From the cell containing the given text, extract its center point as (X, Y) coordinate. 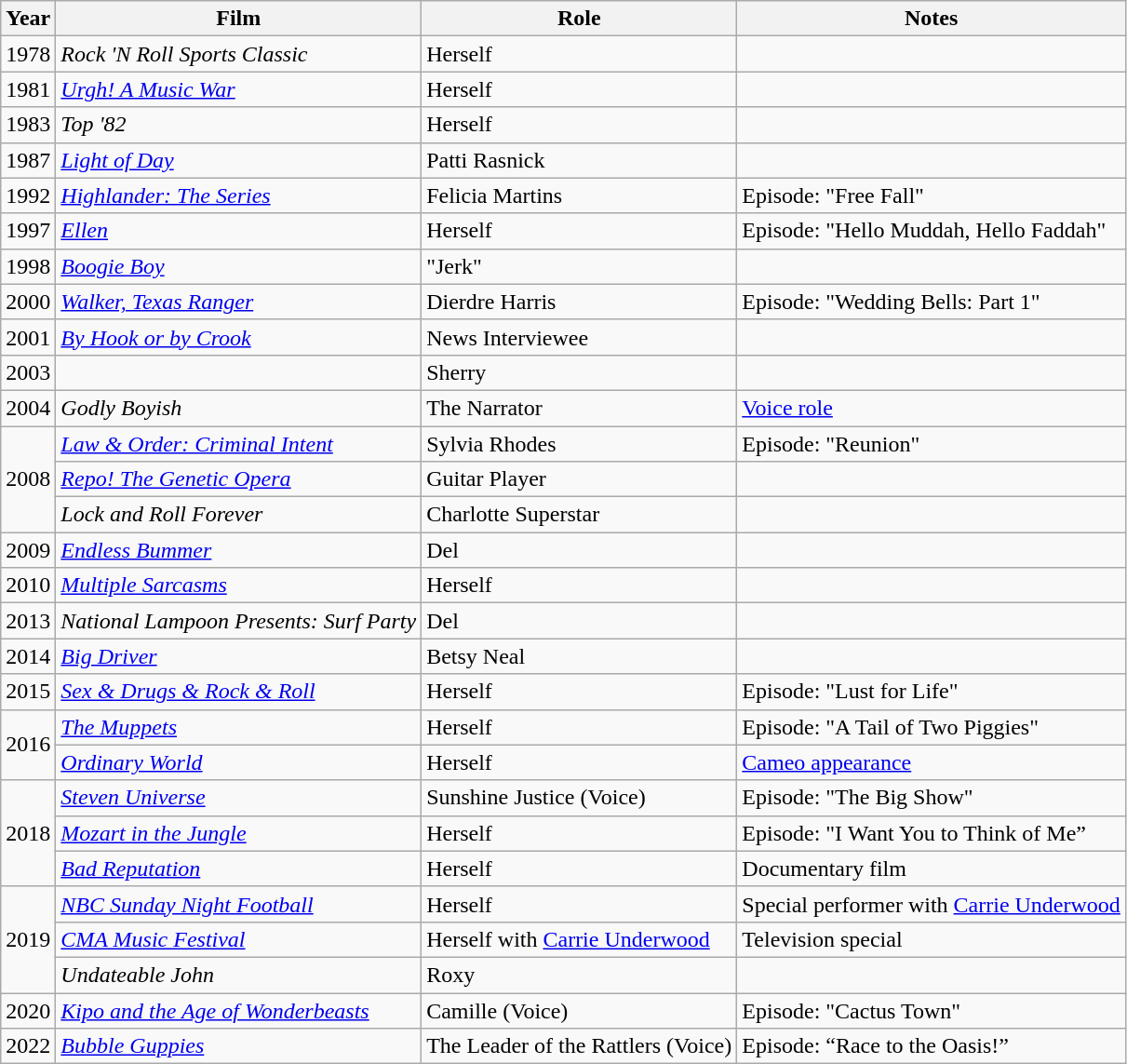
1998 (28, 266)
Walker, Texas Ranger (238, 302)
Betsy Neal (579, 656)
2008 (28, 479)
Film (238, 19)
"Jerk" (579, 266)
News Interviewee (579, 337)
Camille (Voice) (579, 1010)
1987 (28, 160)
Episode: "A Tail of Two Piggies" (932, 727)
Light of Day (238, 160)
Herself with Carrie Underwood (579, 939)
2020 (28, 1010)
Godly Boyish (238, 408)
Bubble Guppies (238, 1046)
Sex & Drugs & Rock & Roll (238, 692)
Roxy (579, 975)
Bad Reputation (238, 869)
Kipo and the Age of Wonderbeasts (238, 1010)
Television special (932, 939)
Endless Bummer (238, 550)
2018 (28, 833)
Big Driver (238, 656)
Episode: "Lust for Life" (932, 692)
2014 (28, 656)
2001 (28, 337)
2013 (28, 621)
2010 (28, 586)
Sherry (579, 372)
By Hook or by Crook (238, 337)
2003 (28, 372)
2009 (28, 550)
Role (579, 19)
Year (28, 19)
1978 (28, 54)
2019 (28, 939)
1997 (28, 231)
Lock and Roll Forever (238, 515)
2015 (28, 692)
Episode: "Cactus Town" (932, 1010)
Highlander: The Series (238, 195)
1983 (28, 125)
Patti Rasnick (579, 160)
Episode: "Free Fall" (932, 195)
Urgh! A Music War (238, 89)
Voice role (932, 408)
Boogie Boy (238, 266)
Sunshine Justice (Voice) (579, 798)
2016 (28, 745)
Steven Universe (238, 798)
Mozart in the Jungle (238, 833)
Dierdre Harris (579, 302)
Episode: "I Want You to Think of Me” (932, 833)
Documentary film (932, 869)
Episode: "Wedding Bells: Part 1" (932, 302)
Repo! The Genetic Opera (238, 479)
Special performer with Carrie Underwood (932, 904)
Episode: “Race to the Oasis!” (932, 1046)
1981 (28, 89)
CMA Music Festival (238, 939)
Law & Order: Criminal Intent (238, 444)
Undateable John (238, 975)
2022 (28, 1046)
Episode: "Reunion" (932, 444)
Ellen (238, 231)
Episode: "The Big Show" (932, 798)
Guitar Player (579, 479)
National Lampoon Presents: Surf Party (238, 621)
NBC Sunday Night Football (238, 904)
The Leader of the Rattlers (Voice) (579, 1046)
Cameo appearance (932, 762)
1992 (28, 195)
Top '82 (238, 125)
Felicia Martins (579, 195)
Episode: "Hello Muddah, Hello Faddah" (932, 231)
The Narrator (579, 408)
Rock 'N Roll Sports Classic (238, 54)
Ordinary World (238, 762)
2004 (28, 408)
Multiple Sarcasms (238, 586)
Notes (932, 19)
The Muppets (238, 727)
2000 (28, 302)
Charlotte Superstar (579, 515)
Sylvia Rhodes (579, 444)
